Return (x, y) of the center of cell containing provided text 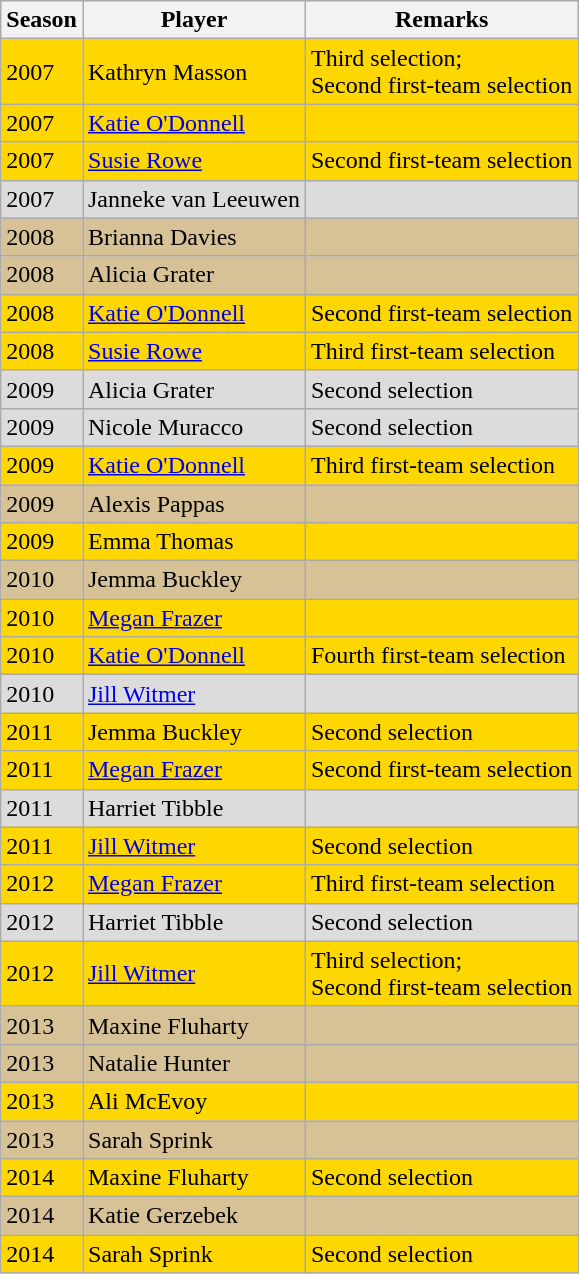
Remarks (441, 20)
Player (194, 20)
Kathryn Masson (194, 72)
Natalie Hunter (194, 1063)
Emma Thomas (194, 542)
Alexis Pappas (194, 503)
Janneke van Leeuwen (194, 199)
Brianna Davies (194, 237)
Katie Gerzebek (194, 1216)
Season (42, 20)
Ali McEvoy (194, 1101)
Nicole Muracco (194, 427)
Fourth first-team selection (441, 656)
